Scan for the cell matching the given text and deliver its (X, Y) coordinate at center. 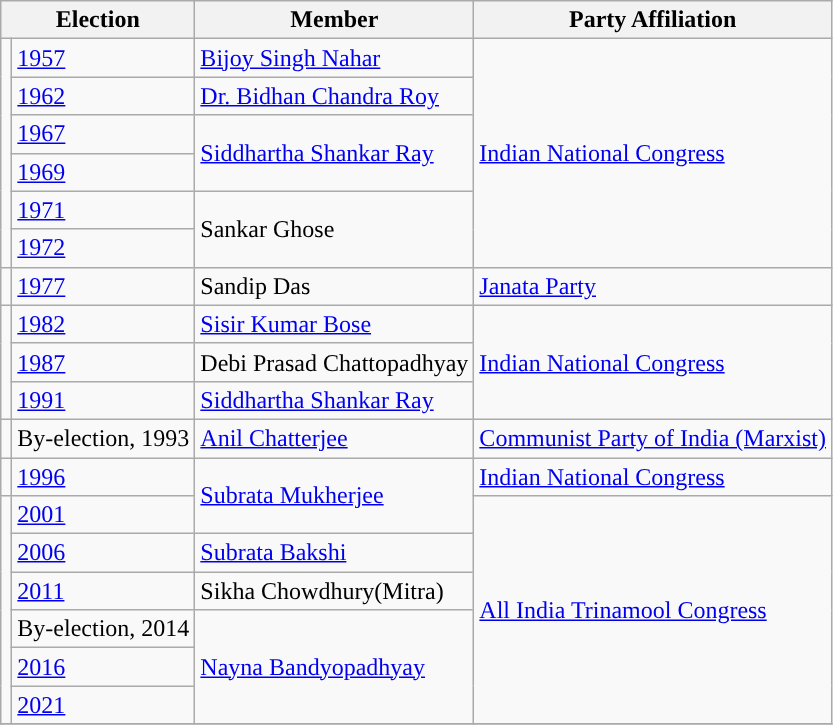
2001 (104, 515)
Subrata Bakshi (334, 553)
Member (334, 20)
1969 (104, 172)
Anil Chatterjee (334, 438)
2006 (104, 553)
1971 (104, 210)
1972 (104, 248)
1967 (104, 134)
1957 (104, 58)
Sisir Kumar Bose (334, 324)
2011 (104, 591)
By-election, 1993 (104, 438)
Sandip Das (334, 286)
2016 (104, 667)
Sankar Ghose (334, 229)
1962 (104, 96)
Communist Party of India (Marxist) (653, 438)
Sikha Chowdhury(Mitra) (334, 591)
1991 (104, 400)
1982 (104, 324)
Subrata Mukherjee (334, 496)
1987 (104, 362)
Bijoy Singh Nahar (334, 58)
Party Affiliation (653, 20)
Dr. Bidhan Chandra Roy (334, 96)
Election (98, 20)
2021 (104, 705)
All India Trinamool Congress (653, 610)
1977 (104, 286)
By-election, 2014 (104, 629)
Nayna Bandyopadhyay (334, 667)
Janata Party (653, 286)
1996 (104, 477)
Debi Prasad Chattopadhyay (334, 362)
